Provide the [x, y] coordinate of the cell's center where the given text is located.  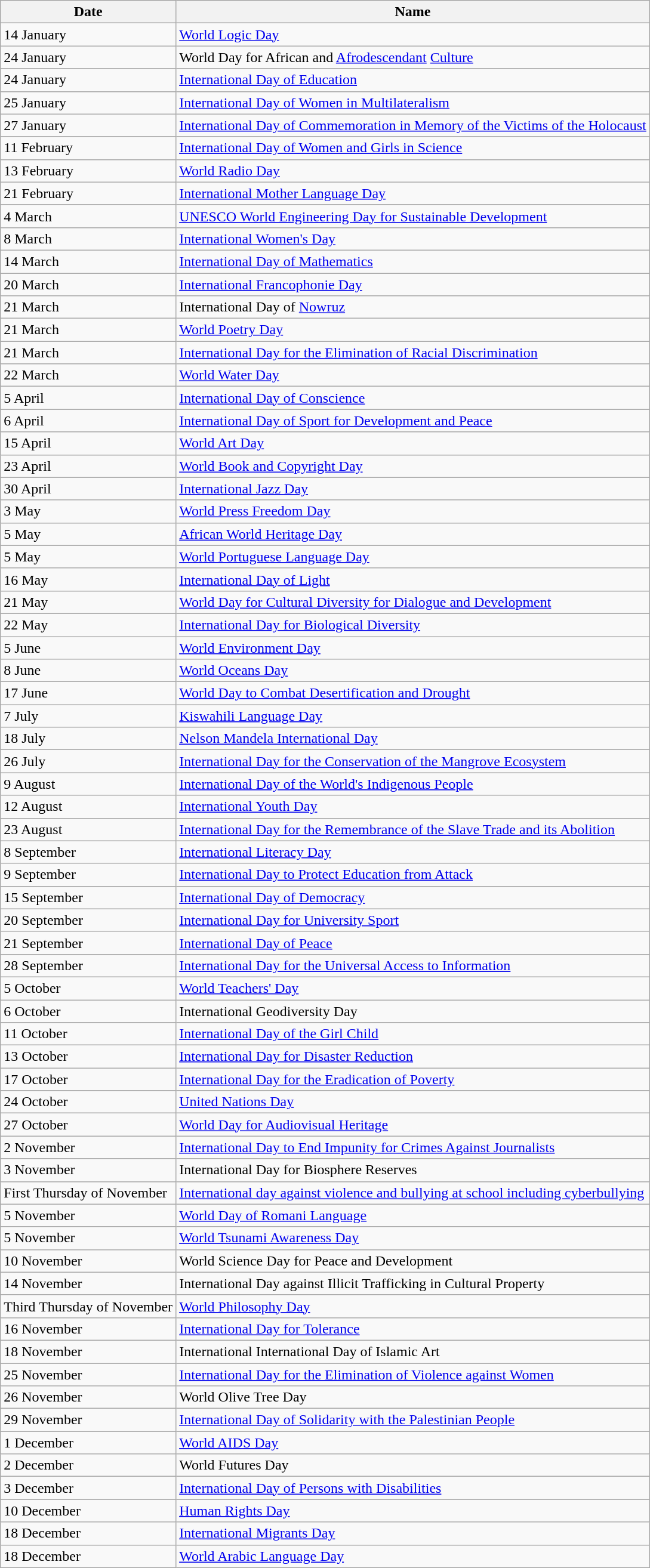
15 September [88, 897]
9 September [88, 875]
International Day of Persons with Disabilities [413, 1488]
World Day for Audiovisual Heritage [413, 1125]
4 March [88, 216]
13 October [88, 1057]
International Day for the Conservation of the Mangrove Ecosystem [413, 761]
6 April [88, 421]
International Day for University Sport [413, 920]
International Day to End Impunity for Crimes Against Journalists [413, 1147]
World Arabic Language Day [413, 1556]
26 November [88, 1397]
International Day of Nowruz [413, 307]
World AIDS Day [413, 1443]
International Day for the Universal Access to Information [413, 965]
International Day of the Girl Child [413, 1034]
World Day to Combat Desertification and Drought [413, 693]
World Futures Day [413, 1465]
8 March [88, 239]
Third Thursday of November [88, 1306]
World Day for Cultural Diversity for Dialogue and Development [413, 602]
International Literacy Day [413, 852]
1 December [88, 1443]
International Day of Solidarity with the Palestinian People [413, 1420]
6 October [88, 1011]
2 November [88, 1147]
International Day of Education [413, 80]
3 December [88, 1488]
International Youth Day [413, 807]
UNESCO World Engineering Day for Sustainable Development [413, 216]
International Day to Protect Education from Attack [413, 875]
World Tsunami Awareness Day [413, 1238]
12 August [88, 807]
International Day for the Eradication of Poverty [413, 1079]
World Oceans Day [413, 671]
International Day of Mathematics [413, 261]
30 April [88, 489]
International Migrants Day [413, 1533]
25 November [88, 1374]
29 November [88, 1420]
5 June [88, 647]
11 October [88, 1034]
International Day of Democracy [413, 897]
3 November [88, 1170]
14 November [88, 1283]
International day against violence and bullying at school including cyberbullying [413, 1193]
International Day for the Elimination of Violence against Women [413, 1374]
International Day of Women in Multilateralism [413, 103]
15 April [88, 443]
10 December [88, 1511]
International Day for the Remembrance of the Slave Trade and its Abolition [413, 829]
International Day of Peace [413, 943]
World Portuguese Language Day [413, 557]
International Geodiversity Day [413, 1011]
27 October [88, 1125]
14 January [88, 35]
21 September [88, 943]
World Philosophy Day [413, 1306]
17 June [88, 693]
21 May [88, 602]
World Book and Copyright Day [413, 466]
14 March [88, 261]
World Science Day for Peace and Development [413, 1261]
20 March [88, 285]
International Jazz Day [413, 489]
World Olive Tree Day [413, 1397]
International Day for the Elimination of Racial Discrimination [413, 353]
World Teachers' Day [413, 988]
22 March [88, 375]
Kiswahili Language Day [413, 716]
First Thursday of November [88, 1193]
23 April [88, 466]
International Day of Conscience [413, 398]
World Day of Romani Language [413, 1215]
17 October [88, 1079]
International Day for Biosphere Reserves [413, 1170]
28 September [88, 965]
International Day of the World's Indigenous People [413, 784]
13 February [88, 171]
Human Rights Day [413, 1511]
8 June [88, 671]
16 May [88, 579]
International Day of Sport for Development and Peace [413, 421]
8 September [88, 852]
International Mother Language Day [413, 193]
International Day for Biological Diversity [413, 625]
International Women's Day [413, 239]
World Day for African and Afrodescendant Culture [413, 57]
World Radio Day [413, 171]
18 July [88, 739]
22 May [88, 625]
Nelson Mandela International Day [413, 739]
World Art Day [413, 443]
9 August [88, 784]
United Nations Day [413, 1102]
20 September [88, 920]
3 May [88, 511]
International Day of Women and Girls in Science [413, 148]
World Environment Day [413, 647]
21 February [88, 193]
5 April [88, 398]
27 January [88, 125]
International Francophonie Day [413, 285]
16 November [88, 1329]
25 January [88, 103]
26 July [88, 761]
African World Heritage Day [413, 534]
24 October [88, 1102]
Name [413, 12]
International Day against Illicit Trafficking in Cultural Property [413, 1283]
International Day of Light [413, 579]
World Poetry Day [413, 330]
International Day for Disaster Reduction [413, 1057]
10 November [88, 1261]
International Day of Commemoration in Memory of the Victims of the Holocaust [413, 125]
Date [88, 12]
5 October [88, 988]
7 July [88, 716]
World Water Day [413, 375]
International Day for Tolerance [413, 1329]
World Press Freedom Day [413, 511]
18 November [88, 1351]
11 February [88, 148]
World Logic Day [413, 35]
International International Day of Islamic Art [413, 1351]
2 December [88, 1465]
23 August [88, 829]
